Output the (X, Y) coordinate of the center of the cell containing the given text.  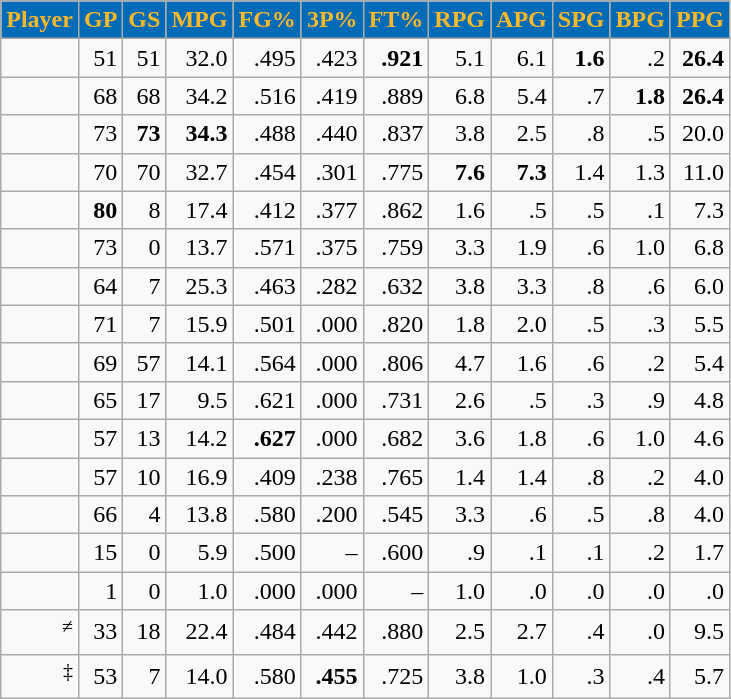
MPG (200, 20)
8 (144, 210)
4.6 (700, 438)
BPG (640, 20)
.454 (267, 172)
64 (100, 286)
.463 (267, 286)
.627 (267, 438)
15.9 (200, 324)
69 (100, 362)
.921 (396, 58)
.765 (396, 477)
GP (100, 20)
.409 (267, 477)
.889 (396, 96)
1.7 (700, 553)
FT% (396, 20)
GS (144, 20)
.571 (267, 248)
5.7 (700, 676)
65 (100, 400)
.423 (332, 58)
80 (100, 210)
.484 (267, 632)
16.9 (200, 477)
.820 (396, 324)
4.8 (700, 400)
14.0 (200, 676)
.682 (396, 438)
15 (100, 553)
RPG (460, 20)
≠ (40, 632)
1 (100, 591)
.621 (267, 400)
53 (100, 676)
.442 (332, 632)
.880 (396, 632)
.632 (396, 286)
.725 (396, 676)
13.8 (200, 515)
.495 (267, 58)
FG% (267, 20)
3.6 (460, 438)
2.6 (460, 400)
.7 (581, 96)
18 (144, 632)
1.3 (640, 172)
6.1 (522, 58)
.419 (332, 96)
7.6 (460, 172)
20.0 (700, 134)
.282 (332, 286)
.500 (267, 553)
14.2 (200, 438)
17 (144, 400)
32.0 (200, 58)
33 (100, 632)
13 (144, 438)
.600 (396, 553)
5.9 (200, 553)
71 (100, 324)
.377 (332, 210)
.806 (396, 362)
34.2 (200, 96)
.731 (396, 400)
17.4 (200, 210)
34.3 (200, 134)
.375 (332, 248)
.775 (396, 172)
.545 (396, 515)
11.0 (700, 172)
Player (40, 20)
.455 (332, 676)
13.7 (200, 248)
.759 (396, 248)
3P% (332, 20)
1.9 (522, 248)
.440 (332, 134)
.238 (332, 477)
4.7 (460, 362)
PPG (700, 20)
.301 (332, 172)
SPG (581, 20)
‡ (40, 676)
.516 (267, 96)
2.7 (522, 632)
.564 (267, 362)
5.1 (460, 58)
14.1 (200, 362)
.862 (396, 210)
.501 (267, 324)
2.0 (522, 324)
25.3 (200, 286)
6.0 (700, 286)
.488 (267, 134)
32.7 (200, 172)
.200 (332, 515)
4 (144, 515)
22.4 (200, 632)
10 (144, 477)
.837 (396, 134)
5.5 (700, 324)
66 (100, 515)
.412 (267, 210)
APG (522, 20)
